Extract the (x, y) coordinate from the center of the cell holding the provided text.  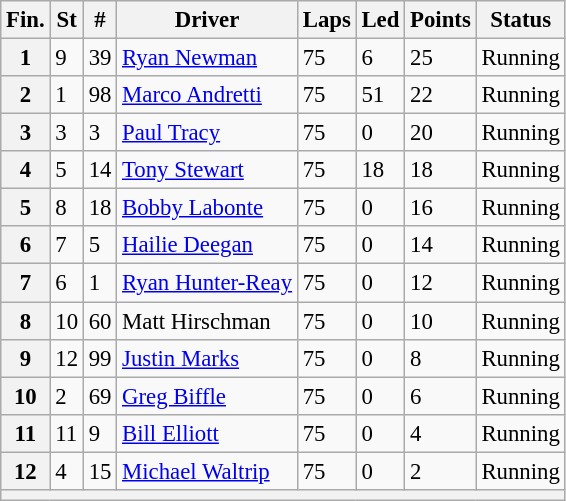
# (100, 20)
39 (100, 58)
25 (440, 58)
Justin Marks (208, 358)
20 (440, 133)
51 (380, 95)
Fin. (26, 20)
Led (380, 20)
Bill Elliott (208, 433)
Driver (208, 20)
St (66, 20)
Ryan Hunter-Reay (208, 283)
Greg Biffle (208, 396)
98 (100, 95)
15 (100, 471)
Marco Andretti (208, 95)
60 (100, 321)
22 (440, 95)
99 (100, 358)
69 (100, 396)
Tony Stewart (208, 170)
Ryan Newman (208, 58)
Michael Waltrip (208, 471)
Laps (326, 20)
Matt Hirschman (208, 321)
Paul Tracy (208, 133)
Hailie Deegan (208, 245)
Bobby Labonte (208, 208)
Points (440, 20)
16 (440, 208)
Status (520, 20)
